From the cell containing the given text, extract its center point as [x, y] coordinate. 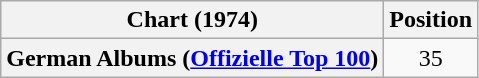
German Albums (Offizielle Top 100) [192, 58]
Position [431, 20]
Chart (1974) [192, 20]
35 [431, 58]
